Provide the [X, Y] coordinate of the cell's center where the given text is located.  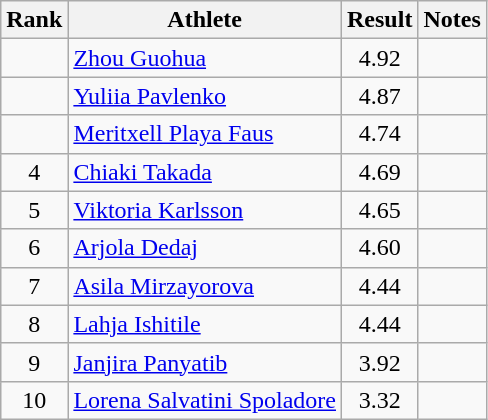
4.92 [380, 58]
4.87 [380, 96]
3.32 [380, 400]
Arjola Dedaj [205, 248]
5 [34, 210]
8 [34, 324]
Asila Mirzayorova [205, 286]
6 [34, 248]
4 [34, 172]
Result [380, 20]
4.69 [380, 172]
7 [34, 286]
Notes [452, 20]
Yuliia Pavlenko [205, 96]
4.74 [380, 134]
Rank [34, 20]
9 [34, 362]
4.65 [380, 210]
Lahja Ishitile [205, 324]
Lorena Salvatini Spoladore [205, 400]
Janjira Panyatib [205, 362]
Zhou Guohua [205, 58]
3.92 [380, 362]
Meritxell Playa Faus [205, 134]
Chiaki Takada [205, 172]
Athlete [205, 20]
Viktoria Karlsson [205, 210]
4.60 [380, 248]
10 [34, 400]
